Return the [x, y] coordinate for the center point of the cell that contains the specified text.  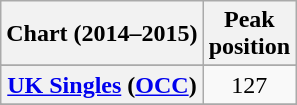
127 [249, 85]
UK Singles (OCC) [102, 85]
Chart (2014–2015) [102, 34]
Peakposition [249, 34]
